Identify which cell holds the provided text, then report its (X, Y) central coordinate. 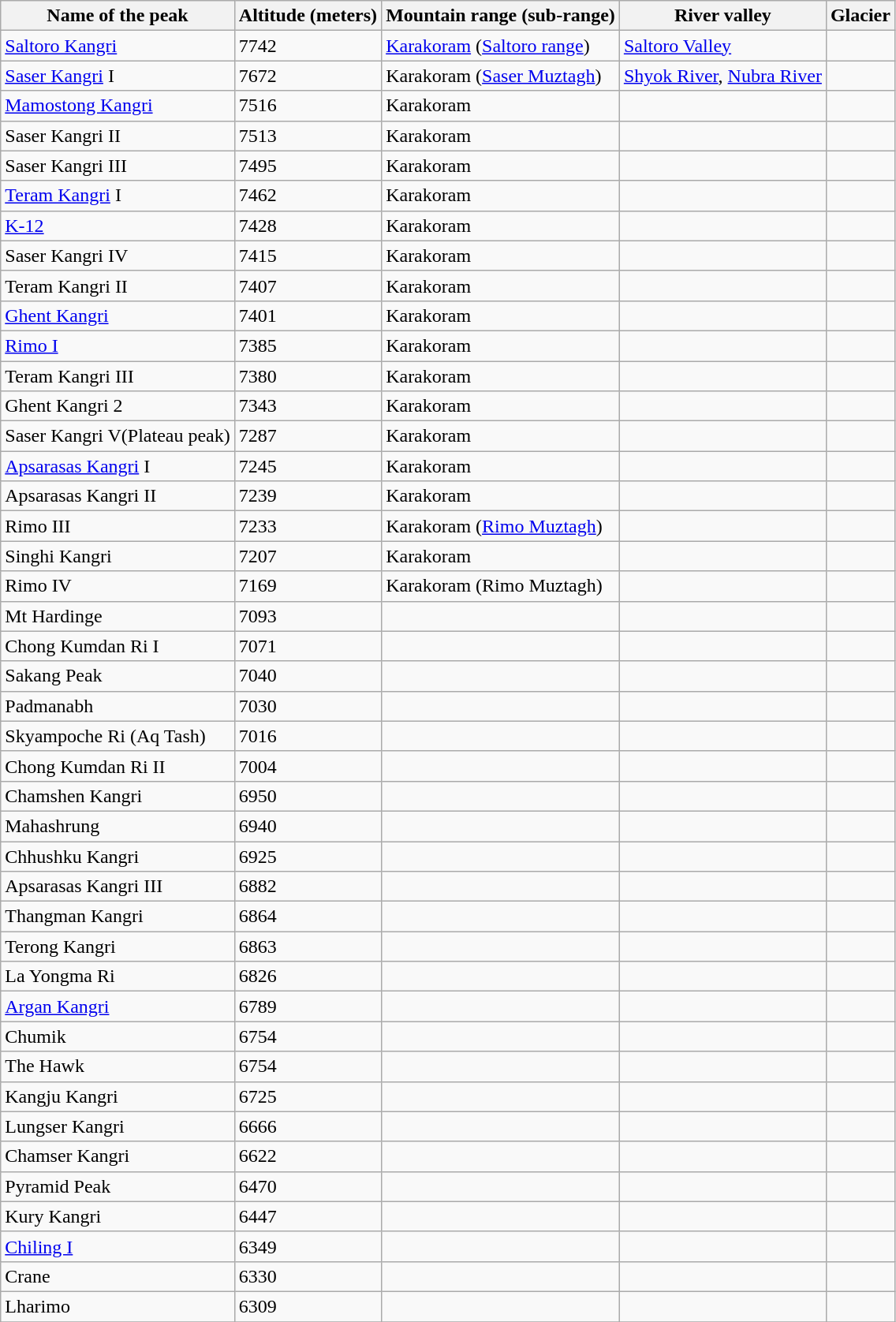
7513 (308, 136)
Saser Kangri I (118, 76)
Saser Kangri V(Plateau peak) (118, 436)
Padmanabh (118, 706)
7742 (308, 46)
7415 (308, 256)
7040 (308, 676)
7004 (308, 766)
Altitude (meters) (308, 16)
Chamshen Kangri (118, 796)
7030 (308, 706)
Saser Kangri III (118, 166)
Sakang Peak (118, 676)
Terong Kangri (118, 947)
Apsarasas Kangri I (118, 466)
7169 (308, 586)
7239 (308, 496)
Rimo IV (118, 586)
Mahashrung (118, 826)
6789 (308, 1006)
Apsarasas Kangri III (118, 887)
Saser Kangri IV (118, 256)
7516 (308, 106)
6330 (308, 1276)
Saltoro Kangri (118, 46)
7672 (308, 76)
7016 (308, 736)
7380 (308, 376)
7495 (308, 166)
7385 (308, 345)
Chong Kumdan Ri II (118, 766)
7287 (308, 436)
Apsarasas Kangri II (118, 496)
Rimo I (118, 345)
Pyramid Peak (118, 1186)
6882 (308, 887)
Mamostong Kangri (118, 106)
Lharimo (118, 1306)
7407 (308, 286)
6666 (308, 1126)
Ghent Kangri 2 (118, 406)
7401 (308, 316)
Kangju Kangri (118, 1096)
Saltoro Valley (722, 46)
6940 (308, 826)
Name of the peak (118, 16)
7245 (308, 466)
Rimo III (118, 526)
6349 (308, 1246)
7207 (308, 556)
6950 (308, 796)
6725 (308, 1096)
Chong Kumdan Ri I (118, 646)
6864 (308, 917)
6863 (308, 947)
Karakoram (Saltoro range) (501, 46)
Ghent Kangri (118, 316)
Chumik (118, 1036)
Chhushku Kangri (118, 856)
7462 (308, 196)
Glacier (860, 16)
6826 (308, 977)
6622 (308, 1156)
Teram Kangri II (118, 286)
Karakoram (Saser Muztagh) (501, 76)
6309 (308, 1306)
Shyok River, Nubra River (722, 76)
7428 (308, 226)
Chamser Kangri (118, 1156)
Argan Kangri (118, 1006)
6470 (308, 1186)
Saser Kangri II (118, 136)
The Hawk (118, 1066)
Teram Kangri III (118, 376)
River valley (722, 16)
7093 (308, 616)
7071 (308, 646)
Thangman Kangri (118, 917)
Chiling I (118, 1246)
7343 (308, 406)
6447 (308, 1216)
Teram Kangri I (118, 196)
Kury Kangri (118, 1216)
Lungser Kangri (118, 1126)
7233 (308, 526)
K-12 (118, 226)
Skyampoche Ri (Aq Tash) (118, 736)
6925 (308, 856)
La Yongma Ri (118, 977)
Mountain range (sub-range) (501, 16)
Crane (118, 1276)
Singhi Kangri (118, 556)
Mt Hardinge (118, 616)
